Extract the [x, y] coordinate from the center of the cell holding the provided text.  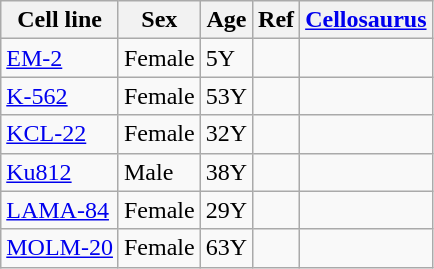
Cellosaurus [366, 20]
Ref [276, 20]
EM-2 [60, 58]
5Y [226, 58]
K-562 [60, 96]
29Y [226, 210]
KCL-22 [60, 134]
Age [226, 20]
Sex [159, 20]
MOLM-20 [60, 248]
Cell line [60, 20]
53Y [226, 96]
Male [159, 172]
63Y [226, 248]
32Y [226, 134]
LAMA-84 [60, 210]
38Y [226, 172]
Ku812 [60, 172]
